Return the (X, Y) coordinate for the center point of the cell that contains the specified text.  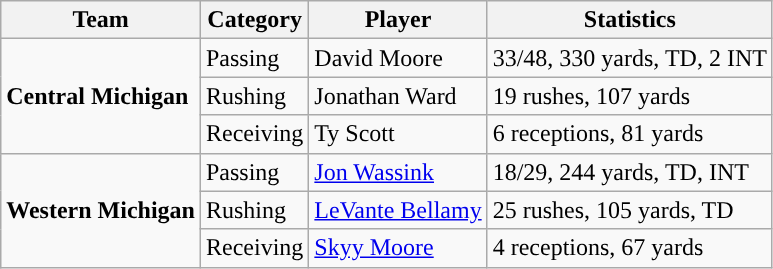
Team (101, 20)
33/48, 330 yards, TD, 2 INT (630, 58)
Skyy Moore (398, 248)
Western Michigan (101, 210)
Central Michigan (101, 96)
19 rushes, 107 yards (630, 96)
Jon Wassink (398, 172)
Category (254, 20)
18/29, 244 yards, TD, INT (630, 172)
Statistics (630, 20)
6 receptions, 81 yards (630, 134)
Ty Scott (398, 134)
LeVante Bellamy (398, 210)
Player (398, 20)
4 receptions, 67 yards (630, 248)
Jonathan Ward (398, 96)
David Moore (398, 58)
25 rushes, 105 yards, TD (630, 210)
